For the text-containing cell, return its midpoint in (X, Y) coordinate format. 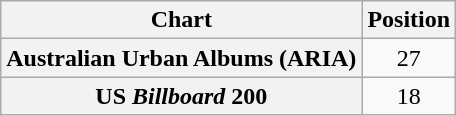
Chart (182, 20)
Position (409, 20)
27 (409, 58)
US Billboard 200 (182, 96)
18 (409, 96)
Australian Urban Albums (ARIA) (182, 58)
